Extract the [x, y] coordinate from the center of the cell holding the provided text.  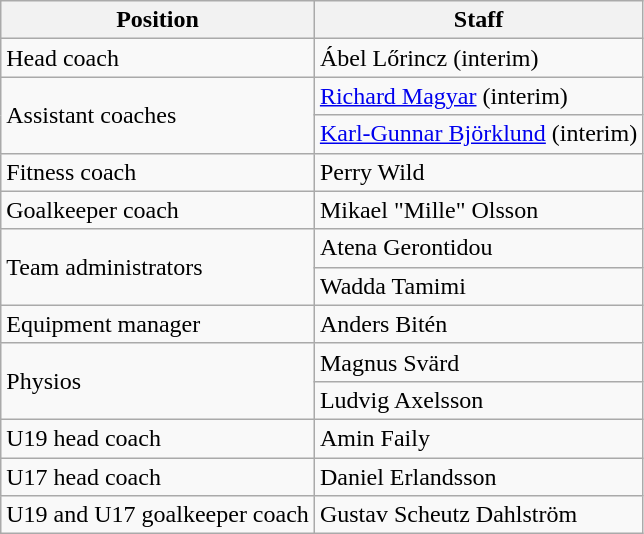
Staff [478, 20]
Head coach [158, 58]
Ábel Lőrincz (interim) [478, 58]
U19 and U17 goalkeeper coach [158, 515]
U17 head coach [158, 477]
Anders Bitén [478, 324]
Goalkeeper coach [158, 210]
Magnus Svärd [478, 362]
Atena Gerontidou [478, 248]
Amin Faily [478, 438]
Daniel Erlandsson [478, 477]
Richard Magyar (interim) [478, 96]
Karl-Gunnar Björklund (interim) [478, 134]
Mikael "Mille" Olsson [478, 210]
Equipment manager [158, 324]
Wadda Tamimi [478, 286]
Team administrators [158, 267]
Gustav Scheutz Dahlström [478, 515]
Physios [158, 381]
Fitness coach [158, 172]
U19 head coach [158, 438]
Assistant coaches [158, 115]
Position [158, 20]
Ludvig Axelsson [478, 400]
Perry Wild [478, 172]
